Find where the given text appears and provide that cell's center as (x, y) coordinate. 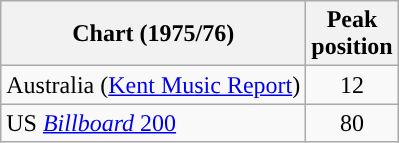
Peakposition (352, 34)
Chart (1975/76) (154, 34)
US Billboard 200 (154, 123)
Australia (Kent Music Report) (154, 85)
12 (352, 85)
80 (352, 123)
